Identify which cell holds the provided text, then report its (x, y) central coordinate. 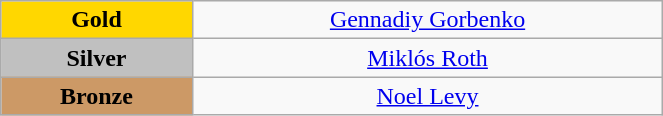
Gold (96, 20)
Bronze (96, 96)
Miklós Roth (428, 58)
Silver (96, 58)
Noel Levy (428, 96)
Gennadiy Gorbenko (428, 20)
